Detect which cell encompasses the target text, then output its (X, Y) center coordinate. 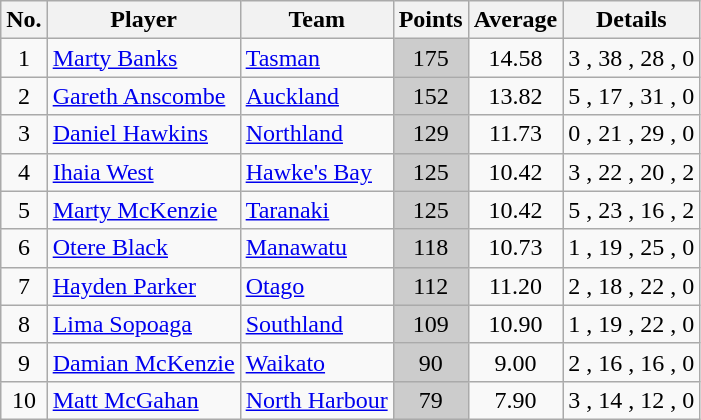
90 (430, 362)
Marty Banks (144, 58)
10.73 (516, 248)
Waikato (316, 362)
112 (430, 286)
Manawatu (316, 248)
152 (430, 96)
129 (430, 134)
3 (24, 134)
9.00 (516, 362)
No. (24, 20)
Hayden Parker (144, 286)
Auckland (316, 96)
7 (24, 286)
1 (24, 58)
Otago (316, 286)
Ihaia West (144, 172)
Damian McKenzie (144, 362)
3 , 38 , 28 , 0 (632, 58)
11.20 (516, 286)
Marty McKenzie (144, 210)
5 (24, 210)
14.58 (516, 58)
10.90 (516, 324)
1 , 19 , 25 , 0 (632, 248)
Points (430, 20)
2 , 18 , 22 , 0 (632, 286)
0 , 21 , 29 , 0 (632, 134)
Hawke's Bay (316, 172)
Lima Sopoaga (144, 324)
Matt McGahan (144, 400)
Gareth Anscombe (144, 96)
79 (430, 400)
Player (144, 20)
8 (24, 324)
9 (24, 362)
4 (24, 172)
11.73 (516, 134)
Tasman (316, 58)
10 (24, 400)
5 , 17 , 31 , 0 (632, 96)
Daniel Hawkins (144, 134)
Southland (316, 324)
Team (316, 20)
6 (24, 248)
Details (632, 20)
175 (430, 58)
3 , 22 , 20 , 2 (632, 172)
109 (430, 324)
2 (24, 96)
Average (516, 20)
118 (430, 248)
1 , 19 , 22 , 0 (632, 324)
2 , 16 , 16 , 0 (632, 362)
North Harbour (316, 400)
Otere Black (144, 248)
Northland (316, 134)
Taranaki (316, 210)
3 , 14 , 12 , 0 (632, 400)
7.90 (516, 400)
13.82 (516, 96)
5 , 23 , 16 , 2 (632, 210)
